Detect which cell encompasses the target text, then output its (x, y) center coordinate. 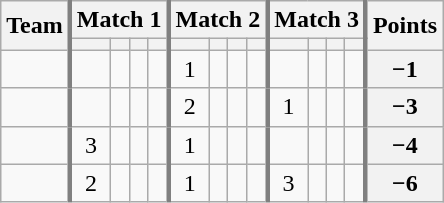
Team (36, 26)
−6 (404, 183)
−4 (404, 145)
Match 1 (120, 20)
Points (404, 26)
−3 (404, 107)
Match 2 (218, 20)
−1 (404, 69)
Match 3 (316, 20)
